Find where the given text appears and provide that cell's center as [X, Y] coordinate. 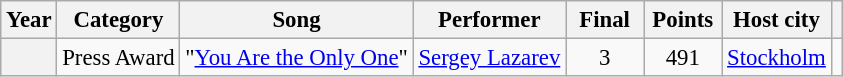
Points [683, 20]
3 [605, 58]
491 [683, 58]
Stockholm [776, 58]
"You Are the Only One" [296, 58]
Final [605, 20]
Press Award [118, 58]
Performer [489, 20]
Sergey Lazarev [489, 58]
Year [29, 20]
Song [296, 20]
Host city [776, 20]
Category [118, 20]
